Search for the cell housing the specified text and yield its (x, y) center coordinate. 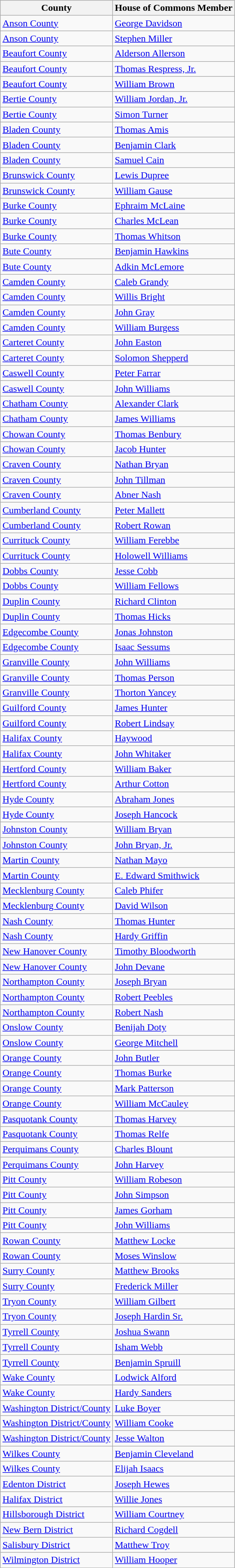
Abner Nash (174, 495)
Elijah Isaacs (174, 1469)
Edenton District (56, 1484)
Thomas Relfe (174, 1134)
Thomas Whitson (174, 236)
Benjamin Spruill (174, 1362)
Richard Cogdell (174, 1530)
William Courtney (174, 1514)
Robert Lindsay (174, 723)
Willis Bright (174, 297)
Hillsborough District (56, 1514)
William Brown (174, 84)
David Wilson (174, 906)
Joseph Hardin Sr. (174, 1317)
Joseph Hancock (174, 814)
Hardy Sanders (174, 1392)
Salisbury District (56, 1545)
William Baker (174, 769)
Ephraim McLaine (174, 206)
Stephen Miller (174, 38)
William Gause (174, 191)
John Tillman (174, 480)
Benjamin Hawkins (174, 251)
Alderson Allerson (174, 54)
William McCauley (174, 1103)
Isham Webb (174, 1347)
E. Edward Smithwick (174, 875)
Jacob Hunter (174, 449)
Arthur Cotton (174, 784)
Joseph Bryan (174, 982)
William Robeson (174, 1180)
New Bern District (56, 1530)
Thomas Person (174, 678)
Robert Rowan (174, 525)
Thorton Yancey (174, 693)
George Davidson (174, 23)
Matthew Brooks (174, 1271)
Thomas Amis (174, 130)
Moses Winslow (174, 1256)
Haywood (174, 738)
Isaac Sessums (174, 647)
Wilmington District (56, 1560)
Alexander Clark (174, 403)
Mark Patterson (174, 1088)
Jonas Johnston (174, 632)
George Mitchell (174, 1043)
Robert Peebles (174, 997)
Thomas Burke (174, 1073)
John Butler (174, 1058)
James Williams (174, 419)
John Harvey (174, 1165)
William Hooper (174, 1560)
House of Commons Member (174, 8)
John Devane (174, 967)
Thomas Harvey (174, 1119)
James Hunter (174, 708)
Holowell Williams (174, 556)
John Simpson (174, 1195)
John Easton (174, 343)
William Cooke (174, 1423)
Adkin McLemore (174, 267)
Willie Jones (174, 1499)
William Gilbert (174, 1301)
Matthew Locke (174, 1241)
Benjamin Cleveland (174, 1454)
William Ferebbe (174, 541)
William Burgess (174, 327)
Caleb Phifer (174, 890)
Benjamin Clark (174, 145)
Frederick Miller (174, 1286)
Thomas Respress, Jr. (174, 69)
Solomon Shepperd (174, 358)
Lewis Dupree (174, 175)
Nathan Bryan (174, 465)
Hardy Griffin (174, 936)
Timothy Bloodworth (174, 952)
Thomas Benbury (174, 434)
Matthew Troy (174, 1545)
John Gray (174, 312)
William Fellows (174, 586)
Joseph Hewes (174, 1484)
Peter Farrar (174, 373)
John Bryan, Jr. (174, 845)
Jesse Walton (174, 1438)
Charles Blount (174, 1149)
William Jordan, Jr. (174, 99)
Benijah Doty (174, 1027)
Simon Turner (174, 114)
James Gorham (174, 1210)
Joshua Swann (174, 1332)
William Bryan (174, 830)
Luke Boyer (174, 1408)
Nathan Mayo (174, 860)
Richard Clinton (174, 601)
Charles McLean (174, 221)
Peter Mallett (174, 510)
Samuel Cain (174, 160)
Jesse Cobb (174, 571)
Lodwick Alford (174, 1377)
John Whitaker (174, 754)
Thomas Hunter (174, 921)
Thomas Hicks (174, 616)
Halifax District (56, 1499)
County (56, 8)
Abraham Jones (174, 799)
Caleb Grandy (174, 282)
Robert Nash (174, 1012)
